Search for the cell housing the specified text and yield its [x, y] center coordinate. 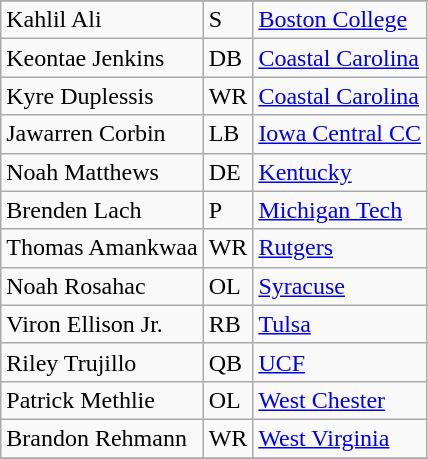
Syracuse [340, 286]
Keontae Jenkins [102, 58]
P [228, 210]
Michigan Tech [340, 210]
West Virginia [340, 438]
Iowa Central CC [340, 134]
Patrick Methlie [102, 400]
RB [228, 324]
Brandon Rehmann [102, 438]
Jawarren Corbin [102, 134]
DE [228, 172]
Tulsa [340, 324]
Noah Rosahac [102, 286]
Kahlil Ali [102, 20]
Kyre Duplessis [102, 96]
Rutgers [340, 248]
UCF [340, 362]
Brenden Lach [102, 210]
Thomas Amankwaa [102, 248]
DB [228, 58]
S [228, 20]
Viron Ellison Jr. [102, 324]
West Chester [340, 400]
Riley Trujillo [102, 362]
QB [228, 362]
Kentucky [340, 172]
Noah Matthews [102, 172]
Boston College [340, 20]
LB [228, 134]
